Determine the (X, Y) coordinate at the center of the cell enclosing the given text.  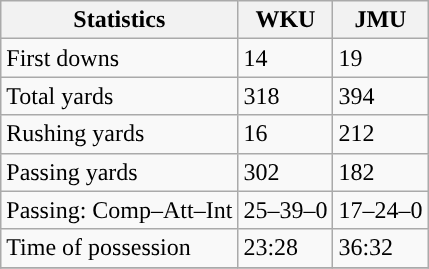
212 (380, 134)
394 (380, 96)
Passing: Comp–Att–Int (120, 210)
19 (380, 58)
14 (286, 58)
36:32 (380, 248)
Total yards (120, 96)
JMU (380, 20)
182 (380, 172)
318 (286, 96)
Time of possession (120, 248)
Rushing yards (120, 134)
16 (286, 134)
25–39–0 (286, 210)
Passing yards (120, 172)
WKU (286, 20)
302 (286, 172)
Statistics (120, 20)
17–24–0 (380, 210)
23:28 (286, 248)
First downs (120, 58)
